Return the (x, y) coordinate for the center point of the cell that contains the specified text.  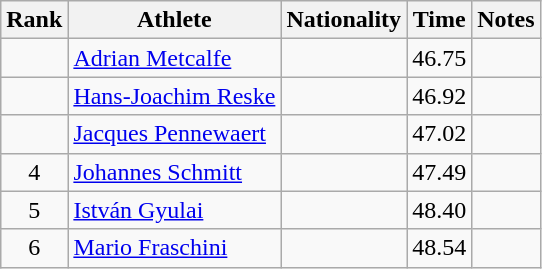
47.49 (440, 172)
48.40 (440, 210)
Time (440, 20)
Athlete (174, 20)
46.75 (440, 58)
5 (34, 210)
Adrian Metcalfe (174, 58)
Johannes Schmitt (174, 172)
Jacques Pennewaert (174, 134)
Rank (34, 20)
46.92 (440, 96)
Hans-Joachim Reske (174, 96)
Notes (506, 20)
47.02 (440, 134)
6 (34, 248)
Mario Fraschini (174, 248)
48.54 (440, 248)
4 (34, 172)
Nationality (344, 20)
István Gyulai (174, 210)
